Extract the (X, Y) coordinate from the center of the cell holding the provided text.  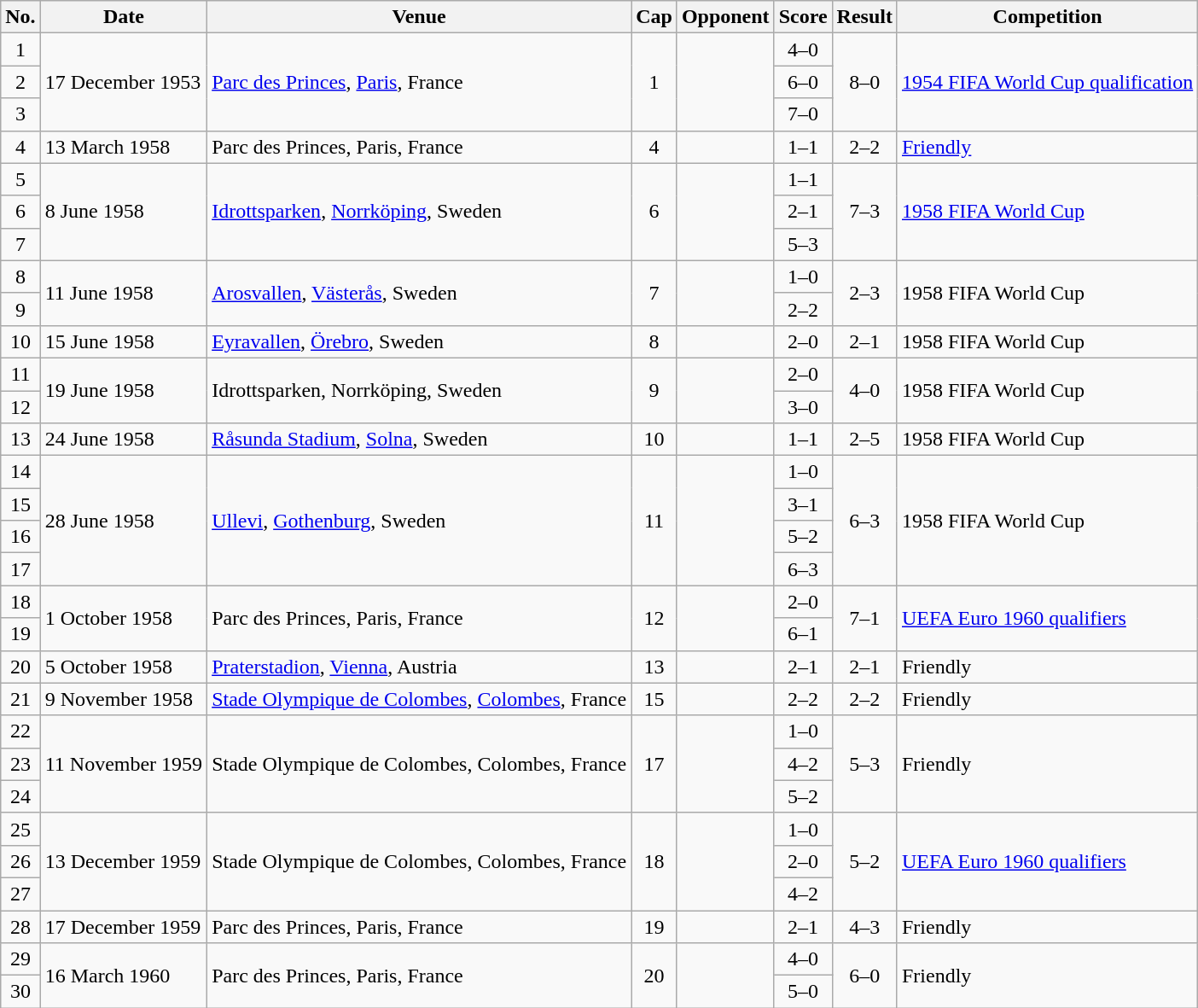
7–1 (864, 618)
1954 FIFA World Cup qualification (1047, 82)
21 (20, 699)
13 March 1958 (123, 147)
26 (20, 861)
30 (20, 992)
16 (20, 537)
No. (20, 17)
2 (20, 82)
Eyravallen, Örebro, Sweden (420, 341)
4–3 (864, 926)
23 (20, 764)
5–0 (803, 992)
Praterstadion, Vienna, Austria (420, 667)
Date (123, 17)
1 October 1958 (123, 618)
3 (20, 114)
Råsunda Stadium, Solna, Sweden (420, 440)
Score (803, 17)
Competition (1047, 17)
3–1 (803, 504)
28 June 1958 (123, 521)
22 (20, 731)
17 December 1953 (123, 82)
19 June 1958 (123, 390)
Result (864, 17)
2–5 (864, 440)
24 (20, 796)
Arosvallen, Västerås, Sweden (420, 293)
Ullevi, Gothenburg, Sweden (420, 521)
11 June 1958 (123, 293)
17 December 1959 (123, 926)
16 March 1960 (123, 976)
5 October 1958 (123, 667)
9 November 1958 (123, 699)
2–3 (864, 293)
Venue (420, 17)
7–3 (864, 212)
3–0 (803, 407)
24 June 1958 (123, 440)
27 (20, 894)
15 June 1958 (123, 341)
8–0 (864, 82)
29 (20, 959)
11 November 1959 (123, 764)
Cap (654, 17)
Opponent (725, 17)
6–1 (803, 634)
7–0 (803, 114)
25 (20, 829)
8 June 1958 (123, 212)
13 December 1959 (123, 861)
14 (20, 472)
5 (20, 179)
28 (20, 926)
